Pinpoint the cell where the given text exists, returning its [x, y] midpoint coordinate. 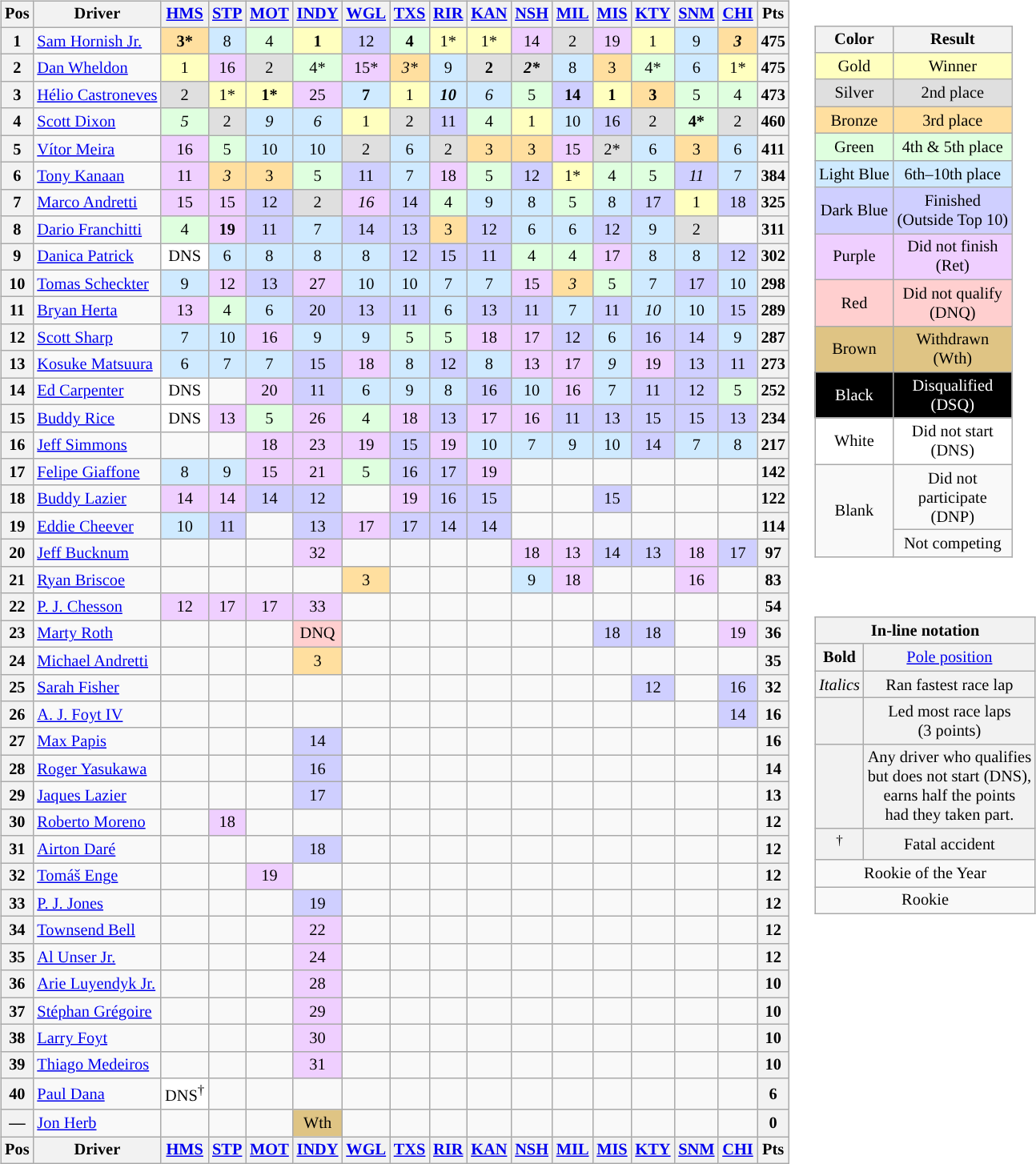
— [17, 1123]
Black [853, 395]
Marty Roth [97, 634]
Rookie of the Year [926, 873]
Color [853, 39]
Jeff Bucknum [97, 553]
Ryan Briscoe [97, 580]
Gold [853, 66]
Hélio Castroneves [97, 95]
Wth [318, 1123]
97 [773, 553]
Thiago Medeiros [97, 1065]
325 [773, 203]
Jon Herb [97, 1123]
Red [853, 303]
Townsend Bell [97, 930]
142 [773, 472]
Green [853, 147]
Paul Dana [97, 1094]
273 [773, 364]
Led most race laps(3 points) [950, 721]
54 [773, 607]
Winner [953, 66]
4th & 5th place [953, 147]
39 [17, 1065]
34 [17, 930]
Dan Wheldon [97, 68]
Jaques Lazier [97, 796]
Arie Luyendyk Jr. [97, 984]
Roberto Moreno [97, 822]
Bryan Herta [97, 311]
Pole position [950, 657]
Purple [853, 257]
Larry Foyt [97, 1038]
252 [773, 391]
Ran fastest race lap [950, 684]
Ed Carpenter [97, 391]
Max Papis [97, 741]
P. J. Chesson [97, 607]
114 [773, 526]
Result [953, 39]
Did not start(DNS) [953, 441]
White [853, 441]
38 [17, 1038]
Dark Blue [853, 211]
Any driver who qualifiesbut does not start (DNS),earns half the pointshad they taken part. [950, 786]
A. J. Foyt IV [97, 715]
Michael Andretti [97, 660]
Tomas Scheckter [97, 283]
Sarah Fisher [97, 688]
Al Unser Jr. [97, 957]
289 [773, 311]
Kosuke Matsuura [97, 364]
Disqualified(DSQ) [953, 395]
Fatal accident [950, 844]
2nd place [953, 93]
Scott Dixon [97, 122]
Roger Yasukawa [97, 769]
Bronze [853, 120]
122 [773, 499]
Withdrawn(Wth) [953, 349]
Italics [839, 684]
302 [773, 257]
298 [773, 283]
37 [17, 1011]
In-line notation [926, 631]
DNQ [318, 634]
Silver [853, 93]
0 [773, 1123]
Marco Andretti [97, 203]
Felipe Giaffone [97, 472]
217 [773, 445]
Brown [853, 349]
P. J. Jones [97, 903]
287 [773, 338]
Did not finish(Ret) [953, 257]
Tomáš Enge [97, 877]
Rookie [926, 901]
Stéphan Grégoire [97, 1011]
473 [773, 95]
15* [366, 68]
411 [773, 149]
Finished(Outside Top 10) [953, 211]
Not competing [953, 544]
460 [773, 122]
311 [773, 230]
Danica Patrick [97, 257]
384 [773, 176]
Bold [839, 657]
Tony Kanaan [97, 176]
DNS† [184, 1094]
Buddy Rice [97, 418]
Buddy Lazier [97, 499]
Vítor Meira [97, 149]
234 [773, 418]
Jeff Simmons [97, 445]
Did not qualify(DNQ) [953, 303]
Eddie Cheever [97, 526]
Scott Sharp [97, 338]
† [839, 844]
83 [773, 580]
Did notparticipate(DNP) [953, 497]
Light Blue [853, 174]
Sam Hornish Jr. [97, 41]
Dario Franchitti [97, 230]
Airton Daré [97, 849]
Blank [853, 511]
3rd place [953, 120]
6th–10th place [953, 174]
40 [17, 1094]
